Scan for the cell matching the given text and deliver its [x, y] coordinate at center. 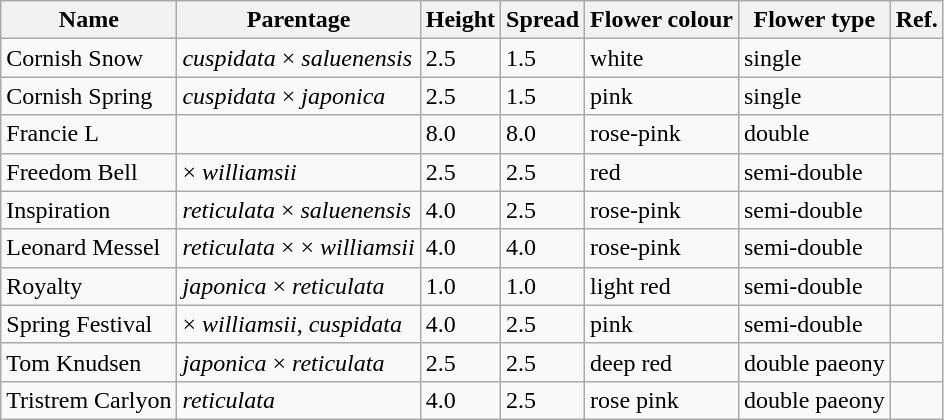
Spread [543, 20]
Inspiration [89, 210]
reticulata [298, 400]
red [662, 172]
reticulata × × williamsii [298, 248]
Freedom Bell [89, 172]
Flower colour [662, 20]
Cornish Spring [89, 96]
Francie L [89, 134]
× williamsii, cuspidata [298, 324]
× williamsii [298, 172]
Ref. [916, 20]
Name [89, 20]
Spring Festival [89, 324]
Parentage [298, 20]
deep red [662, 362]
double [814, 134]
white [662, 58]
cuspidata × saluenensis [298, 58]
Leonard Messel [89, 248]
Height [460, 20]
cuspidata × japonica [298, 96]
Tom Knudsen [89, 362]
Cornish Snow [89, 58]
Flower type [814, 20]
light red [662, 286]
Royalty [89, 286]
Tristrem Carlyon [89, 400]
reticulata × saluenensis [298, 210]
rose pink [662, 400]
